Determine the (X, Y) coordinate at the center of the cell enclosing the given text.  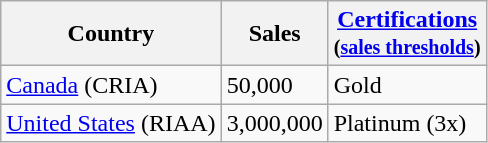
United States (RIAA) (111, 123)
Gold (407, 85)
Sales (274, 34)
Certifications(sales thresholds) (407, 34)
Country (111, 34)
50,000 (274, 85)
Platinum (3x) (407, 123)
Canada (CRIA) (111, 85)
3,000,000 (274, 123)
